Return (X, Y) of the center of cell containing provided text 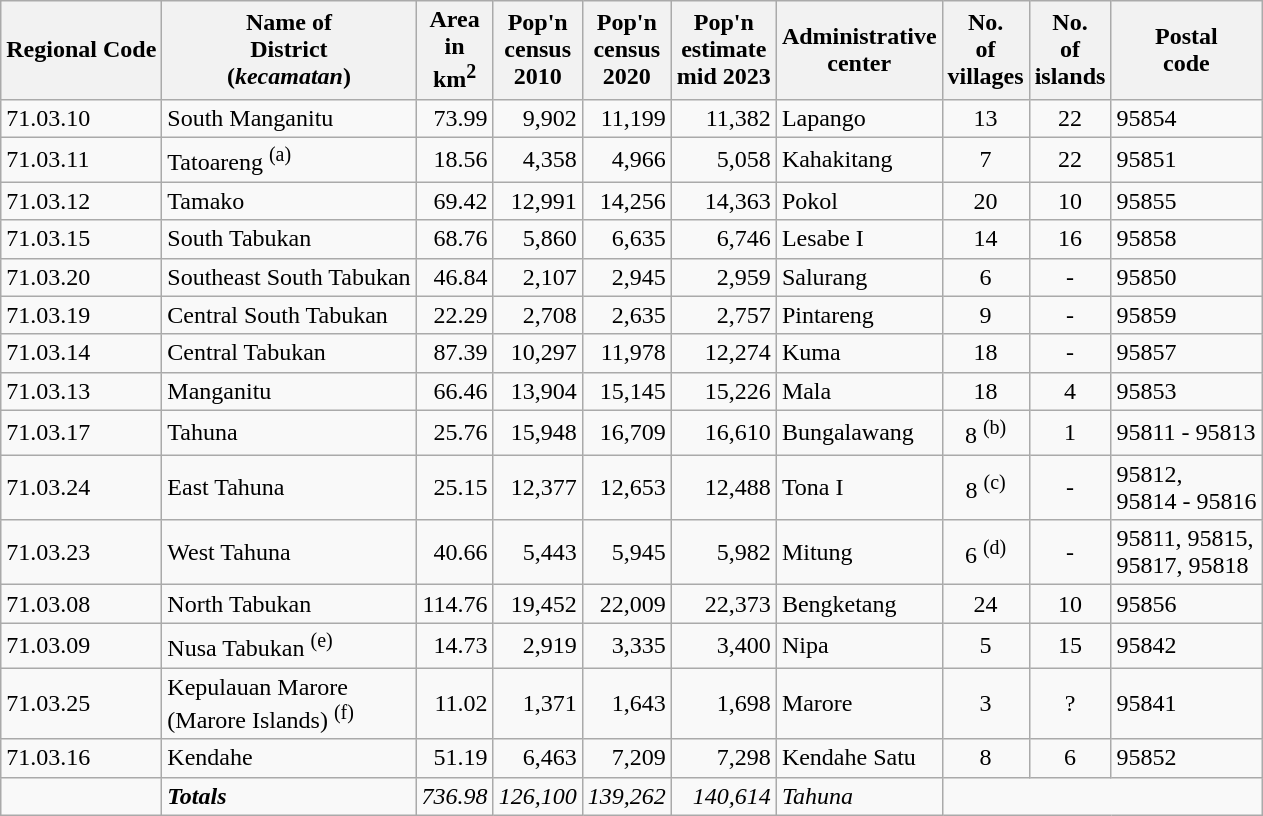
Pop'nestimatemid 2023 (724, 50)
2,107 (538, 277)
3,335 (626, 646)
71.03.09 (82, 646)
2,945 (626, 277)
95857 (1186, 353)
12,488 (724, 488)
Central Tabukan (289, 353)
14,363 (724, 201)
1,371 (538, 704)
No. ofvillages (986, 50)
66.46 (454, 391)
14.73 (454, 646)
16,709 (626, 432)
Pokol (859, 201)
Kuma (859, 353)
8 (b) (986, 432)
7,298 (724, 758)
16,610 (724, 432)
Regional Code (82, 50)
95854 (1186, 118)
11,382 (724, 118)
Pintareng (859, 315)
Area in km2 (454, 50)
71.03.25 (82, 704)
9,902 (538, 118)
24 (986, 604)
5,443 (538, 552)
19,452 (538, 604)
6,635 (626, 239)
95858 (1186, 239)
95852 (1186, 758)
139,262 (626, 796)
8 (986, 758)
95855 (1186, 201)
2,757 (724, 315)
4,966 (626, 160)
7 (986, 160)
No. ofislands (1070, 50)
95850 (1186, 277)
69.42 (454, 201)
18.56 (454, 160)
2,959 (724, 277)
15,226 (724, 391)
46.84 (454, 277)
73.99 (454, 118)
2,635 (626, 315)
71.03.13 (82, 391)
10,297 (538, 353)
Nusa Tabukan (e) (289, 646)
22,373 (724, 604)
25.15 (454, 488)
Lapango (859, 118)
5,945 (626, 552)
Mitung (859, 552)
95811, 95815,95817, 95818 (1186, 552)
71.03.12 (82, 201)
20 (986, 201)
22,009 (626, 604)
14 (986, 239)
12,274 (724, 353)
12,377 (538, 488)
95856 (1186, 604)
95841 (1186, 704)
71.03.15 (82, 239)
15,145 (626, 391)
15 (1070, 646)
71.03.08 (82, 604)
Postalcode (1186, 50)
6 (d) (986, 552)
3,400 (724, 646)
Kendahe (289, 758)
3 (986, 704)
9 (986, 315)
Administrativecenter (859, 50)
71.03.23 (82, 552)
Manganitu (289, 391)
Southeast South Tabukan (289, 277)
71.03.10 (82, 118)
Pop'ncensus2010 (538, 50)
51.19 (454, 758)
40.66 (454, 552)
East Tahuna (289, 488)
? (1070, 704)
71.03.17 (82, 432)
4 (1070, 391)
87.39 (454, 353)
4,358 (538, 160)
71.03.16 (82, 758)
Tatoareng (a) (289, 160)
5,982 (724, 552)
12,991 (538, 201)
Totals (289, 796)
8 (c) (986, 488)
15,948 (538, 432)
5 (986, 646)
South Tabukan (289, 239)
95859 (1186, 315)
71.03.11 (82, 160)
71.03.20 (82, 277)
12,653 (626, 488)
11.02 (454, 704)
140,614 (724, 796)
736.98 (454, 796)
South Manganitu (289, 118)
1,698 (724, 704)
95853 (1186, 391)
13 (986, 118)
Marore (859, 704)
95811 - 95813 (1186, 432)
71.03.19 (82, 315)
11,978 (626, 353)
Kepulauan Marore (Marore Islands) (f) (289, 704)
Kendahe Satu (859, 758)
Mala (859, 391)
Tona I (859, 488)
Lesabe I (859, 239)
95812,95814 - 95816 (1186, 488)
Kahakitang (859, 160)
2,708 (538, 315)
Tamako (289, 201)
6,463 (538, 758)
Pop'ncensus2020 (626, 50)
7,209 (626, 758)
25.76 (454, 432)
Nipa (859, 646)
Name ofDistrict(kecamatan) (289, 50)
Bengketang (859, 604)
North Tabukan (289, 604)
5,058 (724, 160)
6,746 (724, 239)
1,643 (626, 704)
95842 (1186, 646)
22.29 (454, 315)
Bungalawang (859, 432)
West Tahuna (289, 552)
126,100 (538, 796)
16 (1070, 239)
95851 (1186, 160)
68.76 (454, 239)
13,904 (538, 391)
1 (1070, 432)
71.03.24 (82, 488)
Central South Tabukan (289, 315)
11,199 (626, 118)
Salurang (859, 277)
2,919 (538, 646)
71.03.14 (82, 353)
14,256 (626, 201)
114.76 (454, 604)
5,860 (538, 239)
